Scan for the cell matching the given text and deliver its (x, y) coordinate at center. 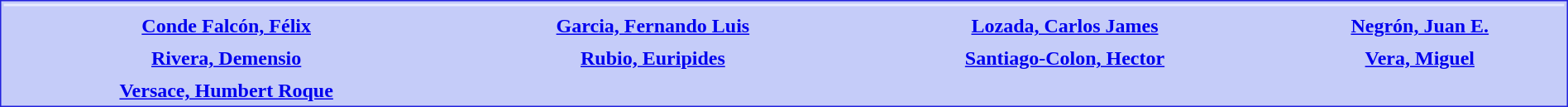
Santiago-Colon, Hector (1065, 59)
Conde Falcón, Félix (226, 26)
Vera, Miguel (1419, 59)
Rivera, Demensio (226, 59)
Versace, Humbert Roque (226, 90)
Rubio, Euripides (653, 59)
Lozada, Carlos James (1065, 26)
Garcia, Fernando Luis (653, 26)
Negrón, Juan E. (1419, 26)
